Output the [x, y] coordinate of the center of the cell containing the given text.  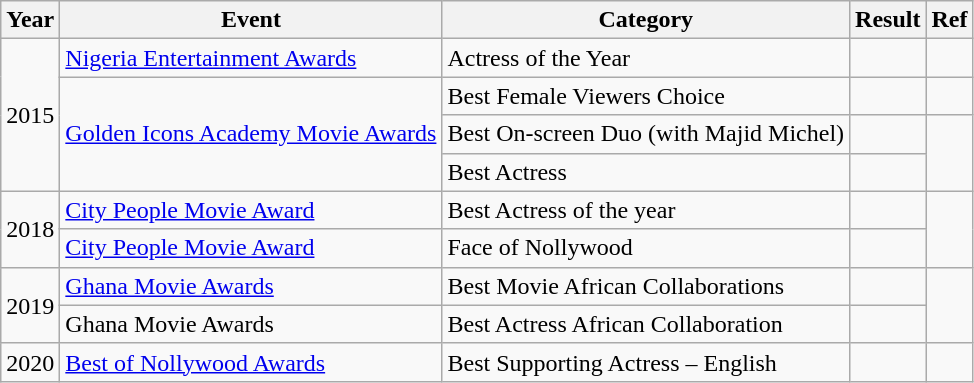
Best Supporting Actress – English [646, 362]
Actress of the Year [646, 58]
Golden Icons Academy Movie Awards [251, 134]
2018 [30, 229]
Best On-screen Duo (with Majid Michel) [646, 134]
Best Actress African Collaboration [646, 324]
Face of Nollywood [646, 248]
Best Actress [646, 172]
Ref [950, 20]
Category [646, 20]
Event [251, 20]
Nigeria Entertainment Awards [251, 58]
Result [888, 20]
Best Movie African Collaborations [646, 286]
Year [30, 20]
Best Actress of the year [646, 210]
Best Female Viewers Choice [646, 96]
2019 [30, 305]
2015 [30, 115]
2020 [30, 362]
Best of Nollywood Awards [251, 362]
